Capture the cell that displays the provided text and extract its (x, y) central coordinate. 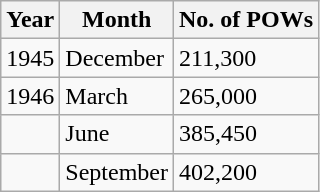
March (117, 96)
1946 (30, 96)
September (117, 172)
December (117, 58)
June (117, 134)
385,450 (246, 134)
Month (117, 20)
402,200 (246, 172)
1945 (30, 58)
Year (30, 20)
265,000 (246, 96)
211,300 (246, 58)
No. of POWs (246, 20)
